Capture the cell that displays the provided text and extract its (x, y) central coordinate. 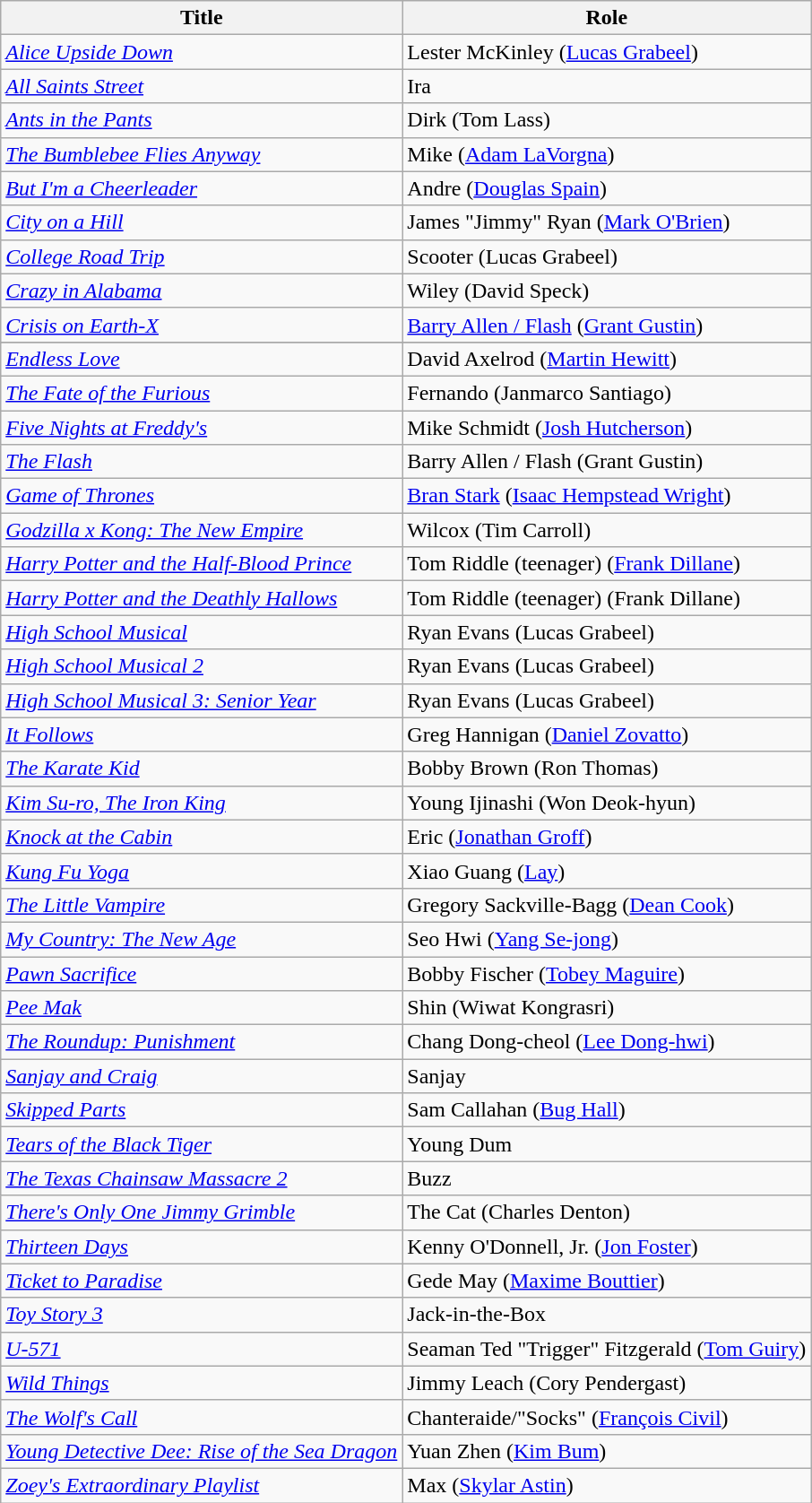
Kung Fu Yoga (202, 871)
Max (Skylar Astin) (607, 1485)
Scooter (Lucas Grabeel) (607, 256)
Crisis on Earth-X (202, 325)
Harry Potter and the Half-Blood Prince (202, 564)
College Road Trip (202, 256)
It Follows (202, 734)
Toy Story 3 (202, 1315)
Pee Mak (202, 1008)
Yuan Zhen (Kim Bum) (607, 1451)
Young Detective Dee: Rise of the Sea Dragon (202, 1451)
Ticket to Paradise (202, 1281)
Seaman Ted "Trigger" Fitzgerald (Tom Guiry) (607, 1349)
High School Musical 2 (202, 666)
Buzz (607, 1178)
Five Nights at Freddy's (202, 428)
Zoey's Extraordinary Playlist (202, 1485)
Xiao Guang (Lay) (607, 871)
There's Only One Jimmy Grimble (202, 1212)
Mike Schmidt (Josh Hutcherson) (607, 428)
Chanteraide/"Socks" (François Civil) (607, 1417)
Dirk (Tom Lass) (607, 120)
Young Ijinashi (Won Deok-hyun) (607, 803)
Chang Dong-cheol (Lee Dong-hwi) (607, 1042)
Sanjay (607, 1076)
Role (607, 18)
Kim Su-ro, The Iron King (202, 803)
Sam Callahan (Bug Hall) (607, 1110)
Jack-in-the-Box (607, 1315)
Endless Love (202, 359)
Ira (607, 86)
Godzilla x Kong: The New Empire (202, 530)
Jimmy Leach (Cory Pendergast) (607, 1383)
Greg Hannigan (Daniel Zovatto) (607, 734)
Harry Potter and the Deathly Hallows (202, 598)
Sanjay and Craig (202, 1076)
Title (202, 18)
Alice Upside Down (202, 52)
High School Musical 3: Senior Year (202, 700)
My Country: The New Age (202, 939)
The Flash (202, 462)
Eric (Jonathan Groff) (607, 837)
Seo Hwi (Yang Se-jong) (607, 939)
Mike (Adam LaVorgna) (607, 154)
Bran Stark (Isaac Hempstead Wright) (607, 496)
City on a Hill (202, 222)
All Saints Street (202, 86)
Knock at the Cabin (202, 837)
Lester McKinley (Lucas Grabeel) (607, 52)
Bobby Brown (Ron Thomas) (607, 769)
Wild Things (202, 1383)
Gede May (Maxime Bouttier) (607, 1281)
The Bumblebee Flies Anyway (202, 154)
Andre (Douglas Spain) (607, 188)
The Fate of the Furious (202, 393)
U-571 (202, 1349)
Tears of the Black Tiger (202, 1144)
Ants in the Pants (202, 120)
James "Jimmy" Ryan (Mark O'Brien) (607, 222)
Thirteen Days (202, 1247)
Young Dum (607, 1144)
David Axelrod (Martin Hewitt) (607, 359)
The Wolf's Call (202, 1417)
Game of Thrones (202, 496)
But I'm a Cheerleader (202, 188)
The Texas Chainsaw Massacre 2 (202, 1178)
The Little Vampire (202, 905)
The Karate Kid (202, 769)
Kenny O'Donnell, Jr. (Jon Foster) (607, 1247)
Pawn Sacrifice (202, 973)
Wilcox (Tim Carroll) (607, 530)
Bobby Fischer (Tobey Maguire) (607, 973)
The Cat (Charles Denton) (607, 1212)
Fernando (Janmarco Santiago) (607, 393)
Shin (Wiwat Kongrasri) (607, 1008)
High School Musical (202, 632)
Wiley (David Speck) (607, 291)
Skipped Parts (202, 1110)
Gregory Sackville-Bagg (Dean Cook) (607, 905)
The Roundup: Punishment (202, 1042)
Crazy in Alabama (202, 291)
